Extract the [X, Y] coordinate from the center of the cell holding the provided text.  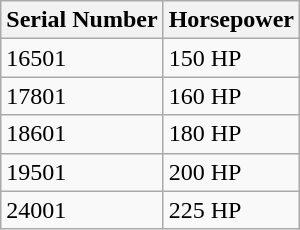
150 HP [231, 58]
24001 [82, 210]
17801 [82, 96]
Serial Number [82, 20]
200 HP [231, 172]
225 HP [231, 210]
160 HP [231, 96]
19501 [82, 172]
180 HP [231, 134]
18601 [82, 134]
Horsepower [231, 20]
16501 [82, 58]
